Provide the (x, y) coordinate of the cell's center where the given text is located.  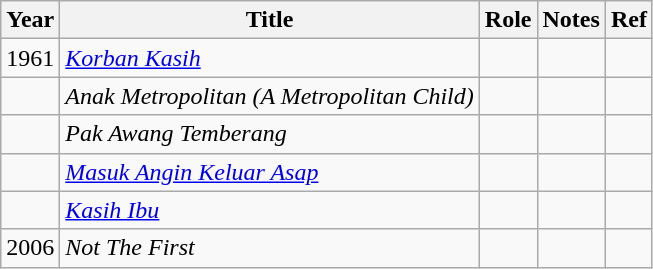
Pak Awang Temberang (270, 134)
Masuk Angin Keluar Asap (270, 172)
Notes (571, 20)
Role (508, 20)
1961 (30, 58)
Ref (628, 20)
Kasih Ibu (270, 210)
Year (30, 20)
Anak Metropolitan (A Metropolitan Child) (270, 96)
2006 (30, 248)
Title (270, 20)
Not The First (270, 248)
Korban Kasih (270, 58)
